Return (X, Y) of the center of cell containing provided text 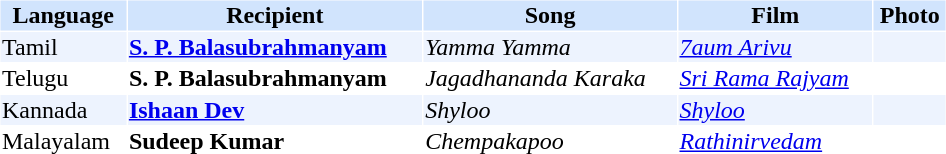
Kannada (62, 110)
Tamil (62, 47)
Song (550, 15)
7aum Arivu (776, 47)
Film (776, 15)
Photo (910, 15)
Recipient (274, 15)
Jagadhananda Karaka (550, 79)
Sri Rama Rajyam (776, 79)
Language (62, 15)
Ishaan Dev (274, 110)
Yamma Yamma (550, 47)
Telugu (62, 79)
